Determine the (x, y) coordinate at the center of the cell enclosing the given text.  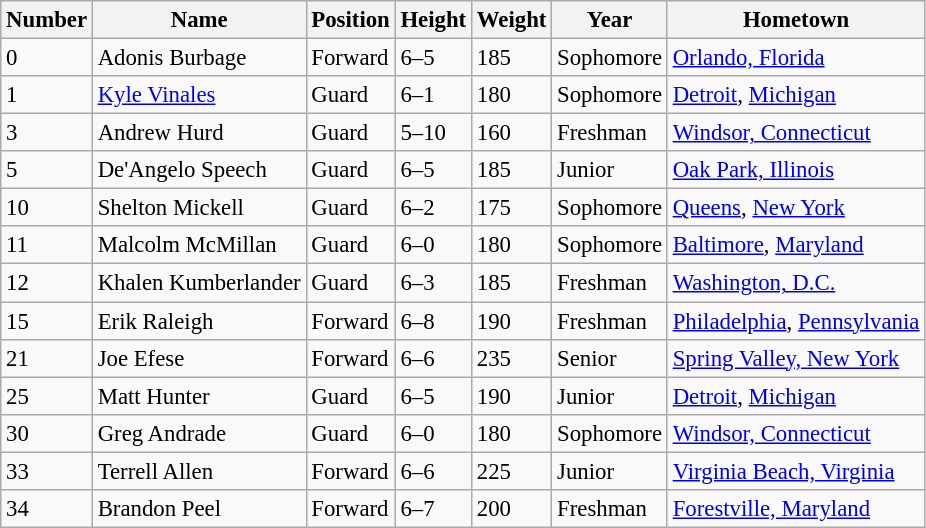
3 (47, 133)
6–3 (433, 283)
5–10 (433, 133)
12 (47, 283)
6–2 (433, 208)
Forestville, Maryland (796, 509)
30 (47, 433)
Greg Andrade (199, 433)
Philadelphia, Pennsylvania (796, 321)
Height (433, 20)
11 (47, 245)
Khalen Kumberlander (199, 283)
Name (199, 20)
6–7 (433, 509)
5 (47, 170)
Number (47, 20)
De'Angelo Speech (199, 170)
33 (47, 471)
Hometown (796, 20)
Oak Park, Illinois (796, 170)
Andrew Hurd (199, 133)
235 (511, 358)
Queens, New York (796, 208)
25 (47, 396)
160 (511, 133)
Virginia Beach, Virginia (796, 471)
6–1 (433, 95)
Year (610, 20)
Erik Raleigh (199, 321)
6–8 (433, 321)
Kyle Vinales (199, 95)
225 (511, 471)
Joe Efese (199, 358)
Position (350, 20)
0 (47, 58)
Malcolm McMillan (199, 245)
Baltimore, Maryland (796, 245)
Adonis Burbage (199, 58)
21 (47, 358)
15 (47, 321)
Shelton Mickell (199, 208)
10 (47, 208)
1 (47, 95)
Senior (610, 358)
Orlando, Florida (796, 58)
Brandon Peel (199, 509)
Weight (511, 20)
175 (511, 208)
34 (47, 509)
Spring Valley, New York (796, 358)
200 (511, 509)
Washington, D.C. (796, 283)
Matt Hunter (199, 396)
Terrell Allen (199, 471)
